From the cell containing the given text, extract its center point as (X, Y) coordinate. 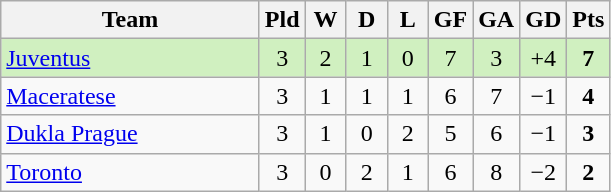
Team (130, 20)
−2 (544, 172)
L (408, 20)
Toronto (130, 172)
Maceratese (130, 96)
Dukla Prague (130, 134)
W (326, 20)
4 (588, 96)
D (366, 20)
GD (544, 20)
GF (450, 20)
Pts (588, 20)
Pld (282, 20)
Juventus (130, 58)
5 (450, 134)
+4 (544, 58)
GA (496, 20)
8 (496, 172)
